Extract the [X, Y] coordinate from the center of the cell holding the provided text.  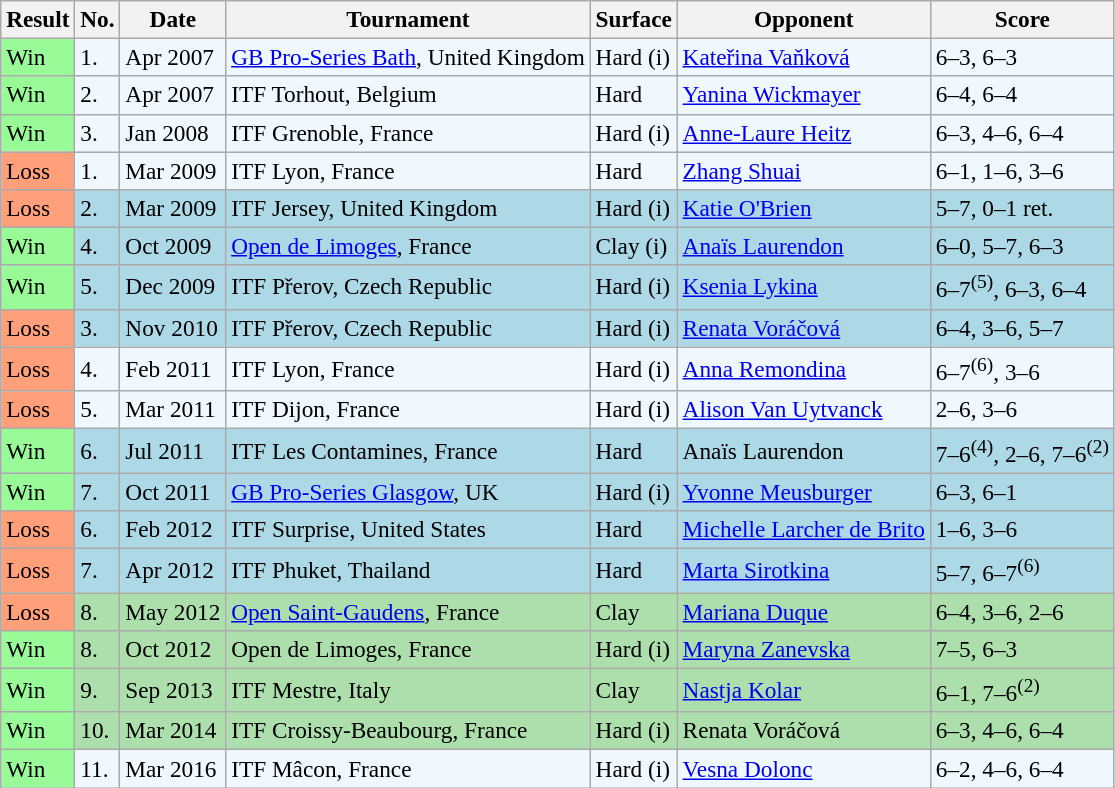
Dec 2009 [173, 287]
ITF Grenoble, France [408, 133]
Marta Sirotkina [804, 570]
Oct 2009 [173, 246]
Alison Van Uytvanck [804, 410]
Open Saint-Gaudens, France [408, 611]
6–0, 5–7, 6–3 [1022, 246]
Clay (i) [634, 246]
2–6, 3–6 [1022, 410]
6–4, 3–6, 5–7 [1022, 328]
Tournament [408, 19]
Feb 2012 [173, 529]
Date [173, 19]
ITF Mestre, Italy [408, 690]
Michelle Larcher de Brito [804, 529]
5–7, 6–7(6) [1022, 570]
Mar 2014 [173, 731]
Anna Remondina [804, 369]
Yanina Wickmayer [804, 95]
Apr 2012 [173, 570]
Katie O'Brien [804, 208]
ITF Phuket, Thailand [408, 570]
6–4, 6–4 [1022, 95]
Opponent [804, 19]
5–7, 0–1 ret. [1022, 208]
Oct 2011 [173, 491]
6–3, 6–1 [1022, 491]
Maryna Zanevska [804, 649]
Feb 2011 [173, 369]
11. [98, 768]
ITF Mâcon, France [408, 768]
Mar 2016 [173, 768]
6–1, 1–6, 3–6 [1022, 170]
9. [98, 690]
Mar 2011 [173, 410]
Score [1022, 19]
May 2012 [173, 611]
Nastja Kolar [804, 690]
Ksenia Lykina [804, 287]
ITF Les Contamines, France [408, 450]
6–4, 3–6, 2–6 [1022, 611]
Anne-Laure Heitz [804, 133]
ITF Surprise, United States [408, 529]
Kateřina Vaňková [804, 57]
Jul 2011 [173, 450]
No. [98, 19]
ITF Dijon, France [408, 410]
Nov 2010 [173, 328]
GB Pro-Series Bath, United Kingdom [408, 57]
Vesna Dolonc [804, 768]
6–3, 6–3 [1022, 57]
10. [98, 731]
7–5, 6–3 [1022, 649]
Surface [634, 19]
6–2, 4–6, 6–4 [1022, 768]
Oct 2012 [173, 649]
ITF Torhout, Belgium [408, 95]
Mariana Duque [804, 611]
1–6, 3–6 [1022, 529]
Result [38, 19]
Zhang Shuai [804, 170]
Jan 2008 [173, 133]
ITF Croissy-Beaubourg, France [408, 731]
Sep 2013 [173, 690]
6–7(6), 3–6 [1022, 369]
6–7(5), 6–3, 6–4 [1022, 287]
ITF Jersey, United Kingdom [408, 208]
6–1, 7–6(2) [1022, 690]
7–6(4), 2–6, 7–6(2) [1022, 450]
Yvonne Meusburger [804, 491]
GB Pro-Series Glasgow, UK [408, 491]
